Determine the (X, Y) coordinate at the center of the cell enclosing the given text.  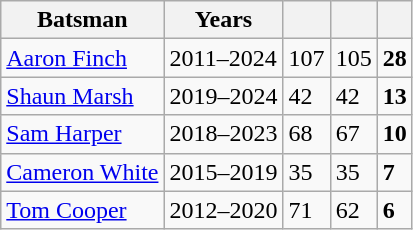
2011–2024 (224, 58)
2012–2020 (224, 210)
Years (224, 20)
Sam Harper (82, 134)
71 (306, 210)
62 (354, 210)
2015–2019 (224, 172)
28 (394, 58)
2019–2024 (224, 96)
Shaun Marsh (82, 96)
Tom Cooper (82, 210)
Aaron Finch (82, 58)
7 (394, 172)
Batsman (82, 20)
67 (354, 134)
13 (394, 96)
6 (394, 210)
68 (306, 134)
107 (306, 58)
2018–2023 (224, 134)
10 (394, 134)
Cameron White (82, 172)
105 (354, 58)
